Detect which cell encompasses the target text, then output its [x, y] center coordinate. 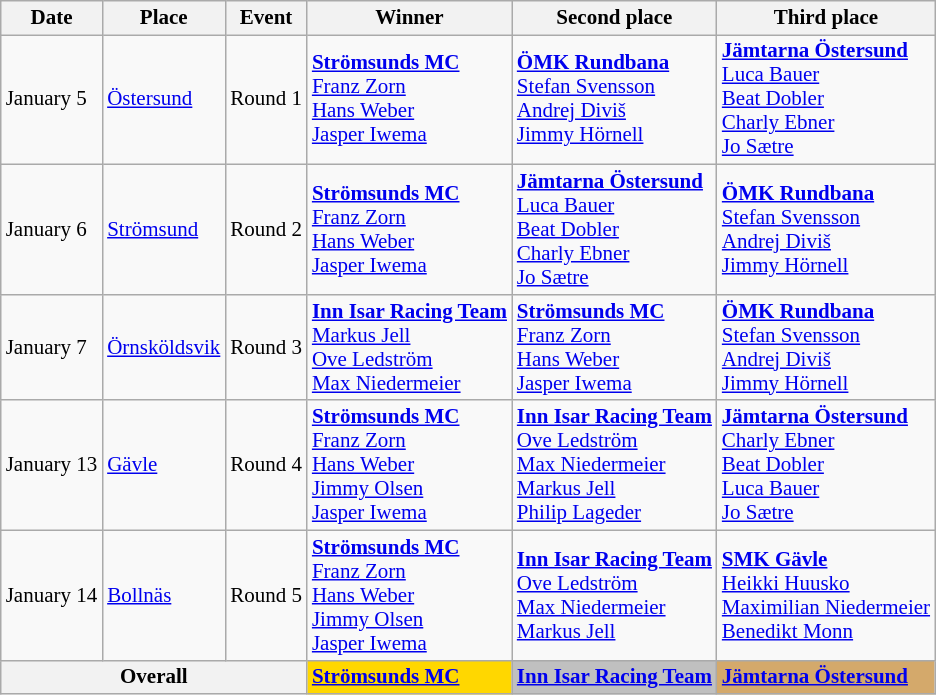
Third place [826, 18]
Bollnäs [164, 595]
January 5 [52, 100]
January 6 [52, 230]
Inn Isar Racing Team Ove Ledström Max Niedermeier Markus Jell Philip Lageder [614, 465]
Round 1 [266, 100]
Second place [614, 18]
Jämtarna Östersund [826, 677]
Overall [154, 677]
Örnsköldsvik [164, 347]
Round 3 [266, 347]
Inn Isar Racing Team Markus Jell Ove Ledström Max Niedermeier [410, 347]
January 14 [52, 595]
Place [164, 18]
Strömsund [164, 230]
Inn Isar Racing Team Ove Ledström Max Niedermeier Markus Jell [614, 595]
Event [266, 18]
Gävle [164, 465]
Winner [410, 18]
Round 2 [266, 230]
Östersund [164, 100]
Inn Isar Racing Team [614, 677]
January 13 [52, 465]
January 7 [52, 347]
Jämtarna Östersund Charly Ebner Beat Dobler Luca Bauer Jo Sætre [826, 465]
Round 4 [266, 465]
SMK Gävle Heikki Huusko Maximilian Niedermeier Benedikt Monn [826, 595]
Date [52, 18]
Strömsunds MC [410, 677]
Round 5 [266, 595]
